Identify which cell holds the provided text, then report its [x, y] central coordinate. 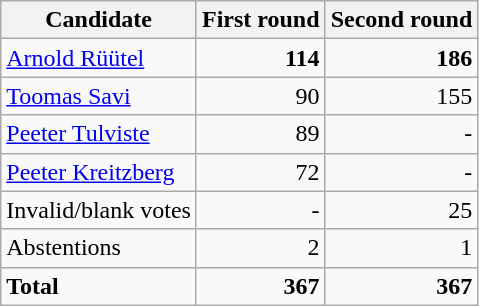
89 [260, 134]
Invalid/blank votes [99, 210]
Arnold Rüütel [99, 58]
Second round [402, 20]
Abstentions [99, 248]
72 [260, 172]
2 [260, 248]
90 [260, 96]
186 [402, 58]
First round [260, 20]
114 [260, 58]
155 [402, 96]
Total [99, 286]
25 [402, 210]
Peeter Kreitzberg [99, 172]
1 [402, 248]
Toomas Savi [99, 96]
Peeter Tulviste [99, 134]
Candidate [99, 20]
